Scan for the cell matching the given text and deliver its [x, y] coordinate at center. 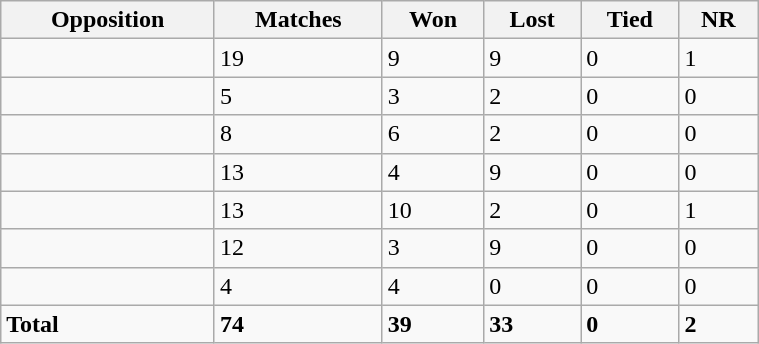
5 [298, 96]
Total [108, 324]
10 [432, 210]
Matches [298, 20]
8 [298, 134]
12 [298, 248]
19 [298, 58]
NR [718, 20]
Tied [630, 20]
6 [432, 134]
39 [432, 324]
Opposition [108, 20]
Won [432, 20]
33 [532, 324]
Lost [532, 20]
74 [298, 324]
